Return (X, Y) of the center of cell containing provided text 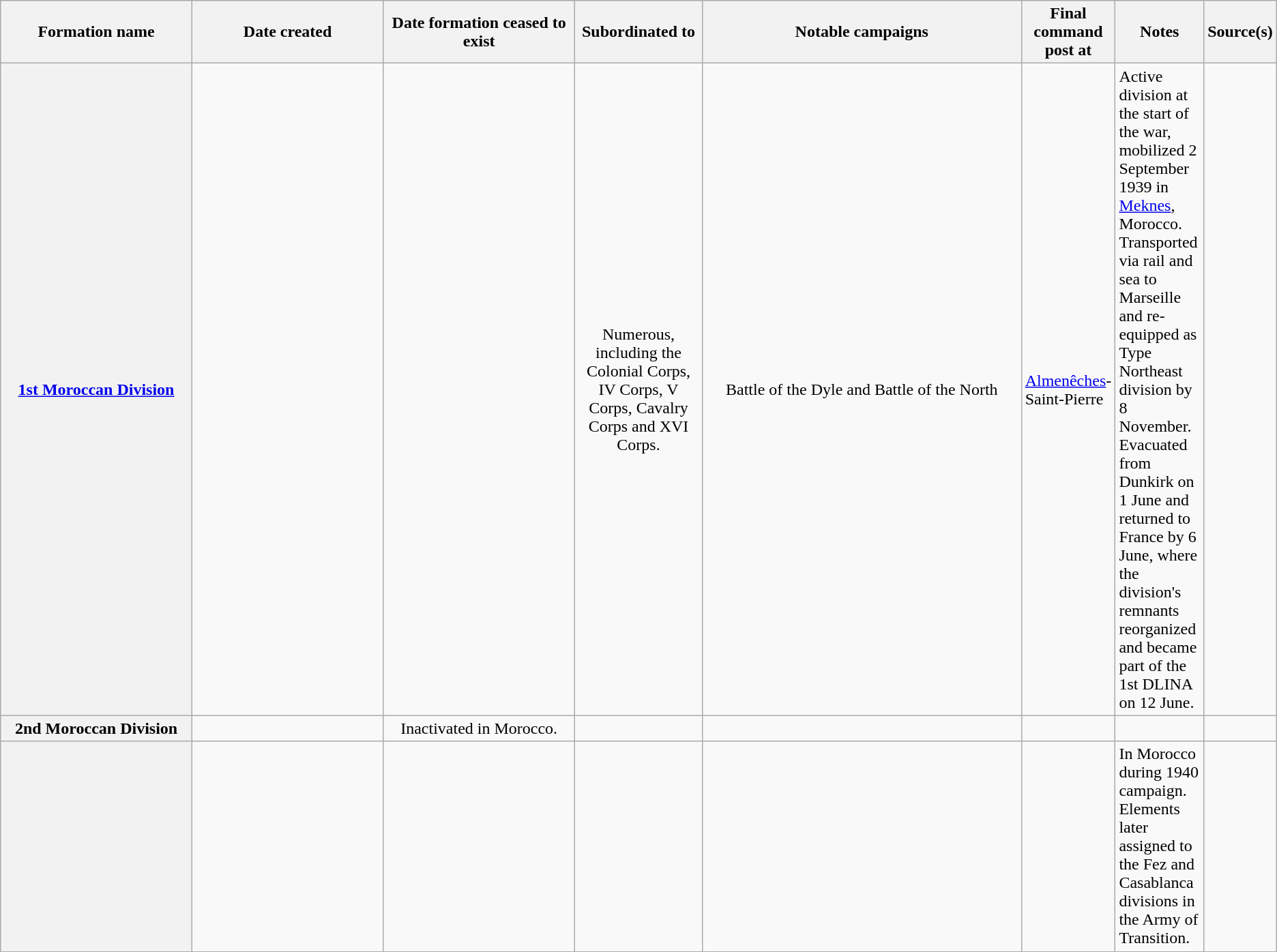
Numerous, including the Colonial Corps, IV Corps, V Corps, Cavalry Corps and XVI Corps. (638, 389)
Date formation ceased to exist (479, 32)
Notable campaigns (862, 32)
Almenêches-Saint-Pierre (1068, 389)
Subordinated to (638, 32)
2nd Moroccan Division (97, 728)
Battle of the Dyle and Battle of the North (862, 389)
Formation name (97, 32)
Final command post at (1068, 32)
Inactivated in Morocco. (479, 728)
Source(s) (1240, 32)
Notes (1160, 32)
In Morocco during 1940 campaign. Elements later assigned to the Fez and Casablanca divisions in the Army of Transition. (1160, 846)
1st Moroccan Division (97, 389)
Date created (288, 32)
